Identify which cell holds the provided text, then report its [x, y] central coordinate. 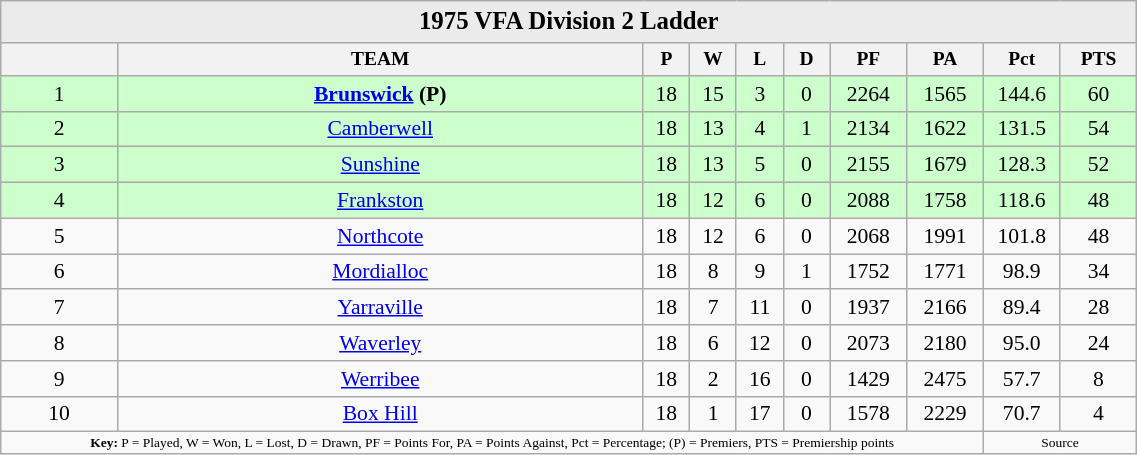
52 [1098, 165]
98.9 [1022, 272]
16 [760, 379]
1429 [868, 379]
89.4 [1022, 308]
Northcote [380, 236]
PF [868, 60]
1752 [868, 272]
15 [714, 94]
54 [1098, 129]
60 [1098, 94]
10 [60, 414]
1975 VFA Division 2 Ladder [569, 22]
2155 [868, 165]
Frankston [380, 201]
2134 [868, 129]
2073 [868, 343]
Box Hill [380, 414]
11 [760, 308]
Sunshine [380, 165]
144.6 [1022, 94]
Pct [1022, 60]
1937 [868, 308]
2088 [868, 201]
Source [1060, 443]
Mordialloc [380, 272]
70.7 [1022, 414]
95.0 [1022, 343]
1771 [946, 272]
28 [1098, 308]
2229 [946, 414]
PTS [1098, 60]
1758 [946, 201]
1565 [946, 94]
2068 [868, 236]
Yarraville [380, 308]
128.3 [1022, 165]
101.8 [1022, 236]
PA [946, 60]
D [806, 60]
L [760, 60]
Key: P = Played, W = Won, L = Lost, D = Drawn, PF = Points For, PA = Points Against, Pct = Percentage; (P) = Premiers, PTS = Premiership points [492, 443]
1622 [946, 129]
P [666, 60]
17 [760, 414]
2264 [868, 94]
57.7 [1022, 379]
118.6 [1022, 201]
131.5 [1022, 129]
TEAM [380, 60]
1679 [946, 165]
2180 [946, 343]
2166 [946, 308]
W [714, 60]
34 [1098, 272]
1578 [868, 414]
Waverley [380, 343]
24 [1098, 343]
Camberwell [380, 129]
1991 [946, 236]
2475 [946, 379]
Werribee [380, 379]
Brunswick (P) [380, 94]
